Search for the cell housing the specified text and yield its (X, Y) center coordinate. 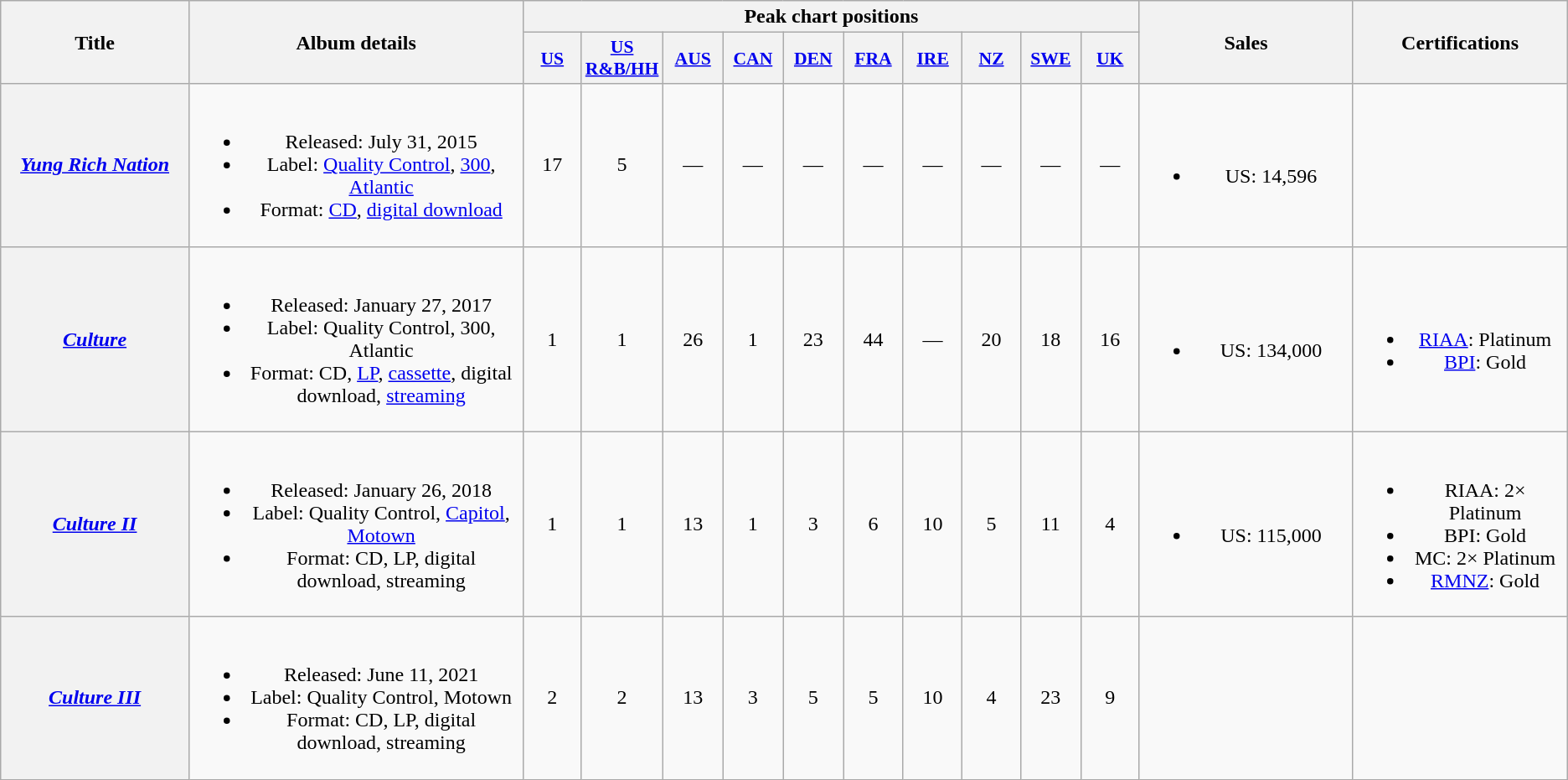
FRA (874, 59)
RIAA: 2× PlatinumBPI: GoldMC: 2× PlatinumRMNZ: Gold (1460, 524)
DEN (813, 59)
Peak chart positions (831, 17)
IRE (933, 59)
Culture III (95, 698)
CAN (753, 59)
Title (95, 42)
Certifications (1460, 42)
16 (1110, 338)
NZ (992, 59)
Sales (1246, 42)
US: 14,596 (1246, 165)
AUS (692, 59)
US (553, 59)
26 (692, 338)
USR&B/HH (622, 59)
RIAA: PlatinumBPI: Gold (1460, 338)
Culture (95, 338)
44 (874, 338)
18 (1050, 338)
Released: January 27, 2017Label: Quality Control, 300, AtlanticFormat: CD, LP, cassette, digital download, streaming (355, 338)
Released: January 26, 2018Label: Quality Control, Capitol, MotownFormat: CD, LP, digital download, streaming (355, 524)
9 (1110, 698)
20 (992, 338)
Released: June 11, 2021Label: Quality Control, MotownFormat: CD, LP, digital download, streaming (355, 698)
6 (874, 524)
Album details (355, 42)
Released: July 31, 2015Label: Quality Control, 300, AtlanticFormat: CD, digital download (355, 165)
Yung Rich Nation (95, 165)
US: 115,000 (1246, 524)
17 (553, 165)
US: 134,000 (1246, 338)
Culture II (95, 524)
UK (1110, 59)
11 (1050, 524)
SWE (1050, 59)
